Detect which cell encompasses the target text, then output its (X, Y) center coordinate. 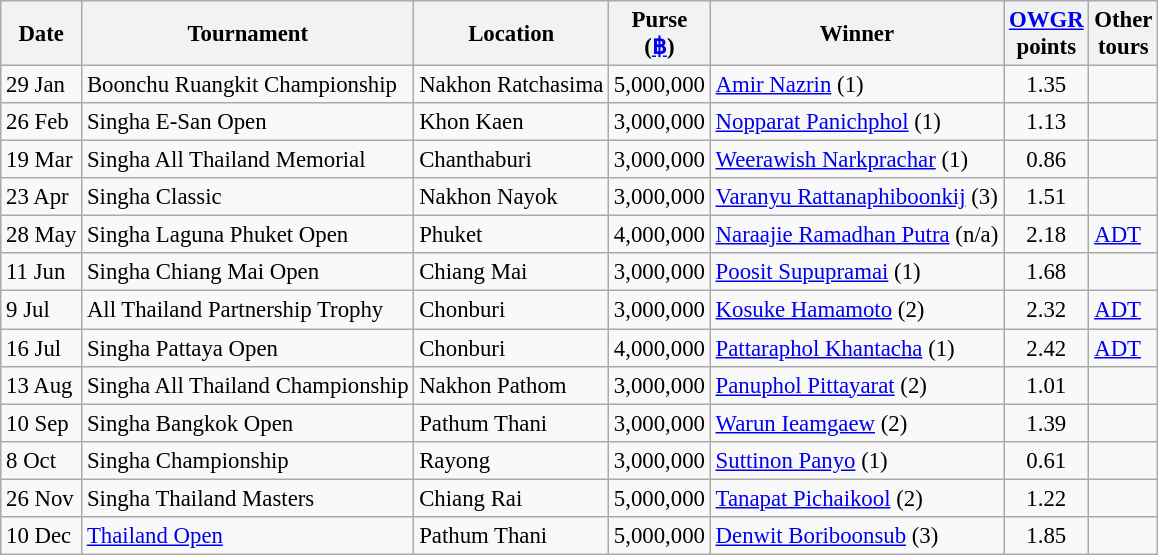
26 Nov (42, 498)
1.68 (1046, 273)
Suttinon Panyo (1) (856, 460)
Winner (856, 34)
Pattaraphol Khantacha (1) (856, 348)
1.01 (1046, 385)
13 Aug (42, 385)
1.51 (1046, 197)
Othertours (1124, 34)
Boonchu Ruangkit Championship (248, 85)
Amir Nazrin (1) (856, 85)
26 Feb (42, 122)
19 Mar (42, 160)
Weerawish Narkprachar (1) (856, 160)
Rayong (512, 460)
2.32 (1046, 310)
23 Apr (42, 197)
29 Jan (42, 85)
10 Dec (42, 536)
Nakhon Ratchasima (512, 85)
Singha Thailand Masters (248, 498)
Singha Classic (248, 197)
Nakhon Nayok (512, 197)
2.42 (1046, 348)
Poosit Supupramai (1) (856, 273)
Thailand Open (248, 536)
Panuphol Pittayarat (2) (856, 385)
1.22 (1046, 498)
8 Oct (42, 460)
1.35 (1046, 85)
1.85 (1046, 536)
Khon Kaen (512, 122)
Singha Chiang Mai Open (248, 273)
Varanyu Rattanaphiboonkij (3) (856, 197)
Naraajie Ramadhan Putra (n/a) (856, 235)
Warun Ieamgaew (2) (856, 423)
Tanapat Pichaikool (2) (856, 498)
Chanthaburi (512, 160)
10 Sep (42, 423)
Singha E-San Open (248, 122)
1.39 (1046, 423)
Date (42, 34)
1.13 (1046, 122)
Singha Championship (248, 460)
11 Jun (42, 273)
16 Jul (42, 348)
2.18 (1046, 235)
0.61 (1046, 460)
Chiang Mai (512, 273)
Phuket (512, 235)
28 May (42, 235)
Singha All Thailand Championship (248, 385)
Location (512, 34)
Singha Bangkok Open (248, 423)
Purse(฿) (660, 34)
Singha Pattaya Open (248, 348)
Tournament (248, 34)
Chiang Rai (512, 498)
OWGRpoints (1046, 34)
All Thailand Partnership Trophy (248, 310)
Nakhon Pathom (512, 385)
Kosuke Hamamoto (2) (856, 310)
Nopparat Panichphol (1) (856, 122)
0.86 (1046, 160)
Denwit Boriboonsub (3) (856, 536)
9 Jul (42, 310)
Singha All Thailand Memorial (248, 160)
Singha Laguna Phuket Open (248, 235)
